For the text-containing cell, return its midpoint in [x, y] coordinate format. 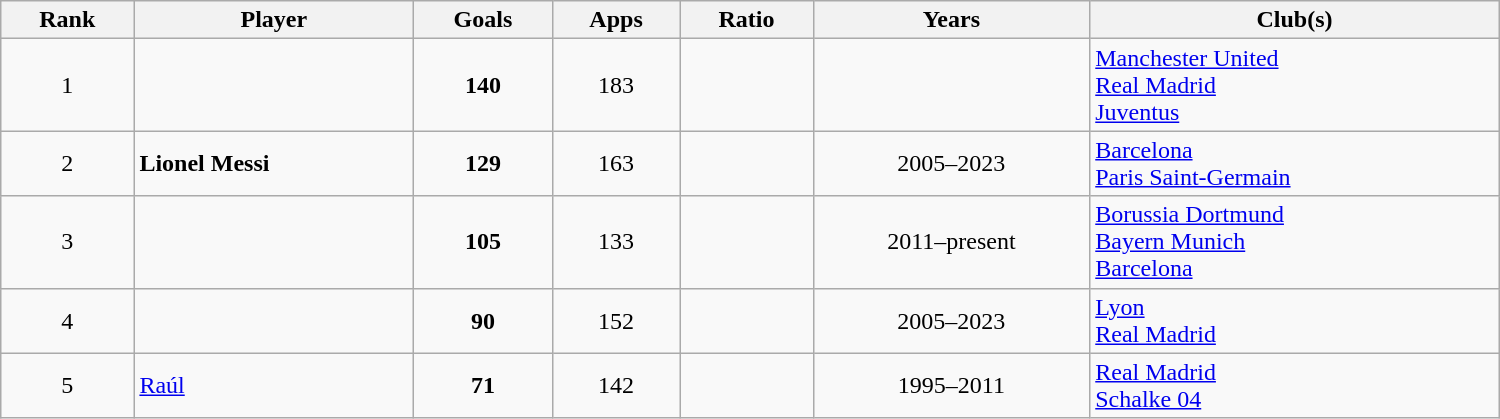
Manchester UnitedReal MadridJuventus [1295, 85]
Rank [68, 20]
71 [483, 386]
Borussia DortmundBayern MunichBarcelona [1295, 242]
3 [68, 242]
152 [616, 320]
2 [68, 164]
129 [483, 164]
90 [483, 320]
1995–2011 [952, 386]
Club(s) [1295, 20]
Real MadridSchalke 04 [1295, 386]
163 [616, 164]
Years [952, 20]
1 [68, 85]
183 [616, 85]
142 [616, 386]
5 [68, 386]
133 [616, 242]
Goals [483, 20]
Apps [616, 20]
BarcelonaParis Saint-Germain [1295, 164]
4 [68, 320]
140 [483, 85]
LyonReal Madrid [1295, 320]
105 [483, 242]
Ratio [746, 20]
Lionel Messi [274, 164]
Player [274, 20]
2011–present [952, 242]
Raúl [274, 386]
